Locate the cell with the specified text and output its (X, Y) center coordinate. 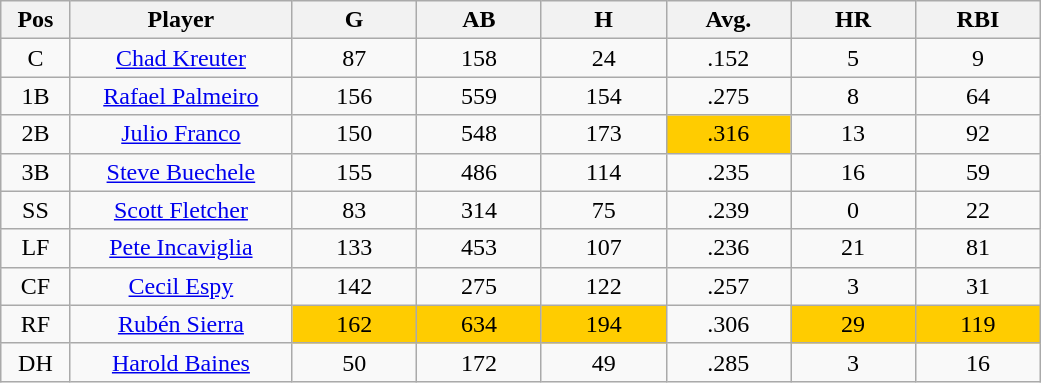
3B (36, 172)
LF (36, 248)
Pete Incaviglia (181, 248)
92 (978, 134)
119 (978, 324)
75 (604, 210)
Rubén Sierra (181, 324)
154 (604, 96)
275 (480, 286)
29 (854, 324)
Harold Baines (181, 362)
9 (978, 58)
Cecil Espy (181, 286)
AB (480, 20)
Pos (36, 20)
C (36, 58)
Player (181, 20)
81 (978, 248)
158 (480, 58)
22 (978, 210)
H (604, 20)
RF (36, 324)
.275 (728, 96)
.236 (728, 248)
87 (354, 58)
CF (36, 286)
548 (480, 134)
173 (604, 134)
.285 (728, 362)
172 (480, 362)
.306 (728, 324)
Rafael Palmeiro (181, 96)
G (354, 20)
Julio Franco (181, 134)
142 (354, 286)
634 (480, 324)
156 (354, 96)
107 (604, 248)
133 (354, 248)
314 (480, 210)
50 (354, 362)
HR (854, 20)
SS (36, 210)
DH (36, 362)
486 (480, 172)
Scott Fletcher (181, 210)
64 (978, 96)
2B (36, 134)
122 (604, 286)
0 (854, 210)
83 (354, 210)
RBI (978, 20)
162 (354, 324)
1B (36, 96)
453 (480, 248)
59 (978, 172)
Chad Kreuter (181, 58)
21 (854, 248)
Avg. (728, 20)
114 (604, 172)
24 (604, 58)
.316 (728, 134)
5 (854, 58)
Steve Buechele (181, 172)
.235 (728, 172)
559 (480, 96)
.257 (728, 286)
49 (604, 362)
13 (854, 134)
.152 (728, 58)
.239 (728, 210)
31 (978, 286)
8 (854, 96)
150 (354, 134)
155 (354, 172)
194 (604, 324)
